Return the [X, Y] coordinate for the center point of the cell that contains the specified text.  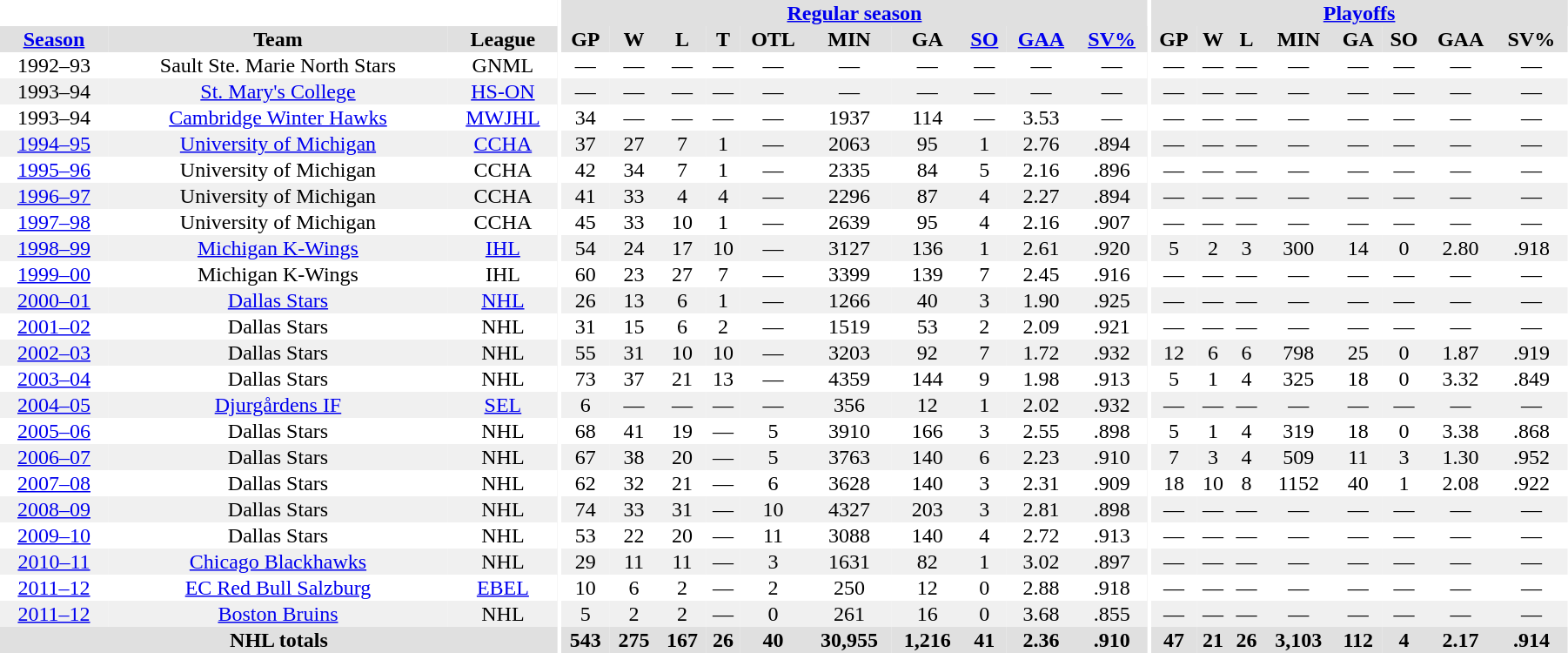
73 [586, 379]
14 [1358, 248]
2.72 [1041, 535]
1,216 [928, 640]
16 [928, 614]
356 [849, 405]
EC Red Bull Salzburg [278, 588]
1.30 [1460, 457]
3.02 [1041, 562]
24 [634, 248]
87 [928, 196]
17 [682, 248]
3399 [849, 274]
15 [634, 326]
3127 [849, 248]
OTL [773, 39]
92 [928, 353]
84 [928, 170]
GNML [503, 65]
23 [634, 274]
45 [586, 222]
1997–98 [54, 222]
1519 [849, 326]
509 [1298, 457]
1937 [849, 118]
2335 [849, 170]
League [503, 39]
82 [928, 562]
1.72 [1041, 353]
Cambridge Winter Hawks [278, 118]
2.08 [1460, 483]
4327 [849, 509]
.952 [1531, 457]
2.09 [1041, 326]
19 [682, 431]
2.23 [1041, 457]
2.31 [1041, 483]
.896 [1112, 170]
2010–11 [54, 562]
167 [682, 640]
3088 [849, 535]
2006–07 [54, 457]
1992–93 [54, 65]
798 [1298, 353]
8 [1246, 483]
MWJHL [503, 118]
136 [928, 248]
3.53 [1041, 118]
.855 [1112, 614]
74 [586, 509]
.914 [1531, 640]
T [723, 39]
261 [849, 614]
Sault Ste. Marie North Stars [278, 65]
2004–05 [54, 405]
.849 [1531, 379]
Season [54, 39]
2639 [849, 222]
HS-ON [503, 91]
3,103 [1298, 640]
3763 [849, 457]
2.02 [1041, 405]
2296 [849, 196]
42 [586, 170]
Playoffs [1359, 13]
68 [586, 431]
29 [586, 562]
62 [586, 483]
3910 [849, 431]
.909 [1112, 483]
SEL [503, 405]
275 [634, 640]
1998–99 [54, 248]
112 [1358, 640]
4359 [849, 379]
38 [634, 457]
2.81 [1041, 509]
.916 [1112, 274]
1995–96 [54, 170]
2.27 [1041, 196]
Boston Bruins [278, 614]
2000–01 [54, 300]
2.17 [1460, 640]
Team [278, 39]
2003–04 [54, 379]
1.90 [1041, 300]
300 [1298, 248]
.920 [1112, 248]
47 [1174, 640]
2001–02 [54, 326]
2.88 [1041, 588]
2005–06 [54, 431]
30,955 [849, 640]
139 [928, 274]
.907 [1112, 222]
203 [928, 509]
EBEL [503, 588]
1266 [849, 300]
3628 [849, 483]
Chicago Blackhawks [278, 562]
25 [1358, 353]
114 [928, 118]
1999–00 [54, 274]
9 [984, 379]
543 [586, 640]
1.87 [1460, 353]
55 [586, 353]
Djurgårdens IF [278, 405]
54 [586, 248]
2002–03 [54, 353]
3.38 [1460, 431]
2.61 [1041, 248]
.922 [1531, 483]
3.32 [1460, 379]
1152 [1298, 483]
St. Mary's College [278, 91]
Regular season [854, 13]
2.45 [1041, 274]
.868 [1531, 431]
.925 [1112, 300]
.921 [1112, 326]
325 [1298, 379]
144 [928, 379]
1994–95 [54, 144]
2007–08 [54, 483]
2008–09 [54, 509]
1631 [849, 562]
319 [1298, 431]
1.98 [1041, 379]
3.68 [1041, 614]
2.55 [1041, 431]
22 [634, 535]
NHL totals [278, 640]
1996–97 [54, 196]
67 [586, 457]
60 [586, 274]
250 [849, 588]
2063 [849, 144]
166 [928, 431]
2.80 [1460, 248]
.919 [1531, 353]
2.36 [1041, 640]
.897 [1112, 562]
3203 [849, 353]
2009–10 [54, 535]
2.76 [1041, 144]
32 [634, 483]
